Find where the given text appears and provide that cell's center as (X, Y) coordinate. 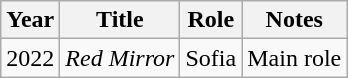
Sofia (211, 58)
Red Mirror (120, 58)
2022 (30, 58)
Title (120, 20)
Main role (294, 58)
Year (30, 20)
Role (211, 20)
Notes (294, 20)
